Pinpoint the cell where the given text exists, returning its (x, y) midpoint coordinate. 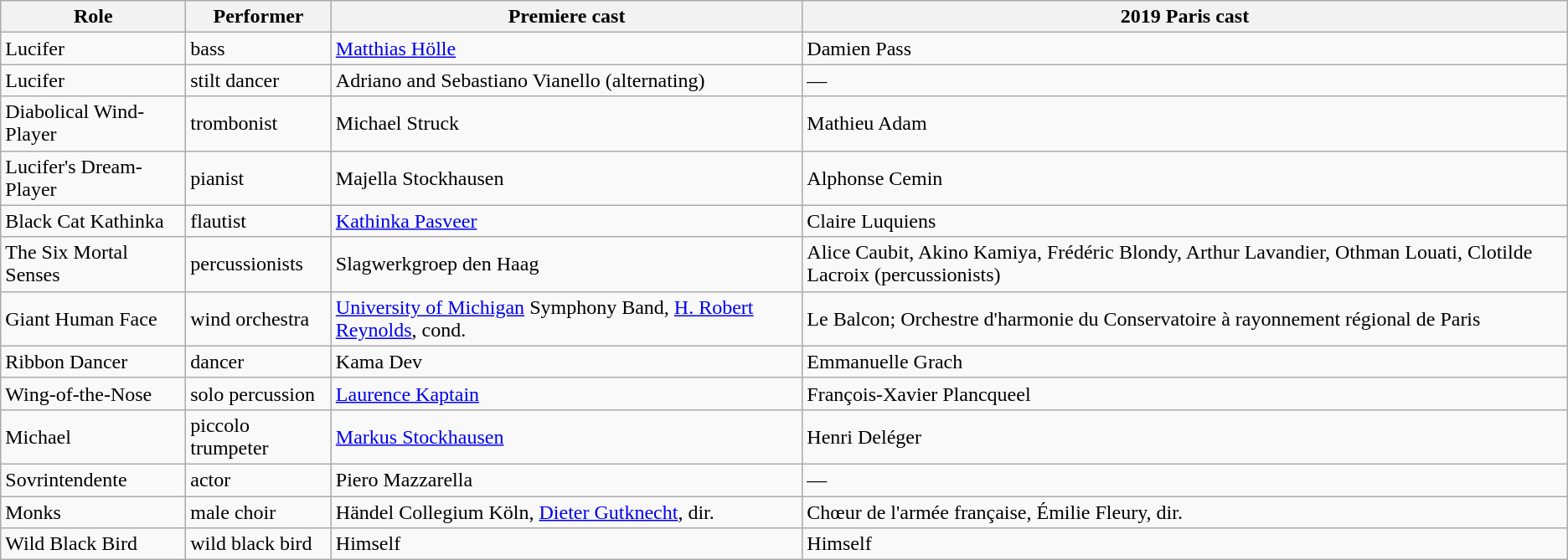
Premiere cast (566, 17)
wind orchestra (259, 318)
solo percussion (259, 393)
François-Xavier Plancqueel (1184, 393)
Händel Collegium Köln, Dieter Gutknecht, dir. (566, 511)
Adriano and Sebastiano Vianello (alternating) (566, 80)
bass (259, 49)
Ribbon Dancer (94, 362)
Sovrintendente (94, 480)
University of Michigan Symphony Band, H. Robert Reynolds, cond. (566, 318)
Alphonse Cemin (1184, 177)
Claire Luquiens (1184, 221)
Damien Pass (1184, 49)
Slagwerkgroep den Haag (566, 265)
wild black bird (259, 544)
Laurence Kaptain (566, 393)
Kama Dev (566, 362)
Chœur de l'armée française, Émilie Fleury, dir. (1184, 511)
percussionists (259, 265)
Le Balcon; Orchestre d'harmonie du Conservatoire à rayonnement régional de Paris (1184, 318)
Michael (94, 437)
Henri Deléger (1184, 437)
Lucifer's Dream-Player (94, 177)
Emmanuelle Grach (1184, 362)
Matthias Hölle (566, 49)
stilt dancer (259, 80)
Kathinka Pasveer (566, 221)
pianist (259, 177)
Giant Human Face (94, 318)
Diabolical Wind-Player (94, 124)
flautist (259, 221)
Black Cat Kathinka (94, 221)
Wing-of-the-Nose (94, 393)
Performer (259, 17)
Alice Caubit, Akino Kamiya, Frédéric Blondy, Arthur Lavandier, Othman Louati, Clotilde Lacroix (percussionists) (1184, 265)
Mathieu Adam (1184, 124)
dancer (259, 362)
Piero Mazzarella (566, 480)
Monks (94, 511)
2019 Paris cast (1184, 17)
Role (94, 17)
Majella Stockhausen (566, 177)
Wild Black Bird (94, 544)
actor (259, 480)
Michael Struck (566, 124)
trombonist (259, 124)
male choir (259, 511)
piccolo trumpeter (259, 437)
The Six Mortal Senses (94, 265)
Markus Stockhausen (566, 437)
